Return the (x, y) coordinate for the center point of the cell that contains the specified text.  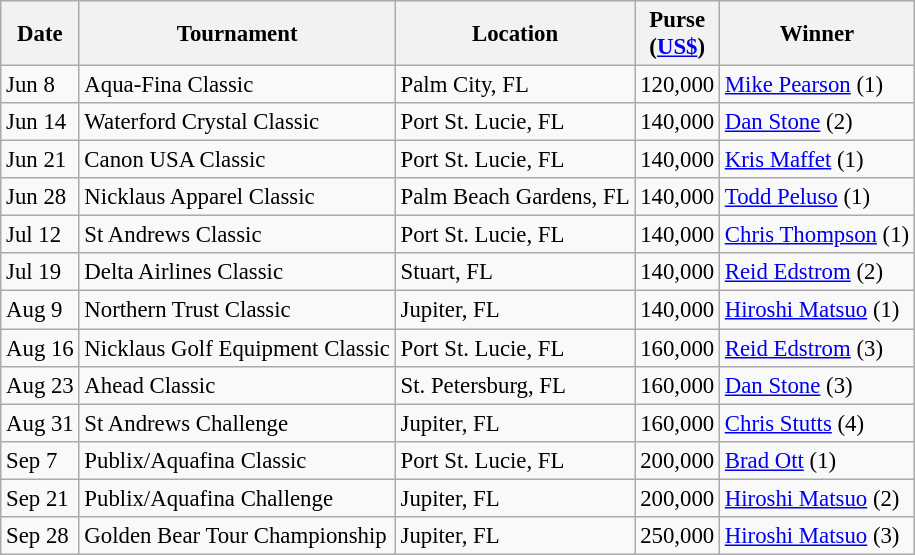
Jul 12 (40, 235)
St Andrews Classic (237, 235)
Chris Thompson (1) (818, 235)
Jun 8 (40, 85)
Canon USA Classic (237, 160)
St. Petersburg, FL (515, 385)
Sep 7 (40, 460)
Golden Bear Tour Championship (237, 536)
Jun 28 (40, 197)
Jun 14 (40, 122)
Dan Stone (3) (818, 385)
Palm Beach Gardens, FL (515, 197)
Todd Peluso (1) (818, 197)
Hiroshi Matsuo (1) (818, 310)
Jul 19 (40, 273)
Hiroshi Matsuo (3) (818, 536)
Delta Airlines Classic (237, 273)
Stuart, FL (515, 273)
Aqua-Fina Classic (237, 85)
Dan Stone (2) (818, 122)
Mike Pearson (1) (818, 85)
Chris Stutts (4) (818, 423)
Publix/Aquafina Challenge (237, 498)
Northern Trust Classic (237, 310)
Kris Maffet (1) (818, 160)
Aug 16 (40, 348)
Publix/Aquafina Classic (237, 460)
Reid Edstrom (2) (818, 273)
Nicklaus Apparel Classic (237, 197)
Hiroshi Matsuo (2) (818, 498)
Ahead Classic (237, 385)
Date (40, 34)
Sep 21 (40, 498)
Aug 9 (40, 310)
Purse(US$) (678, 34)
Nicklaus Golf Equipment Classic (237, 348)
Location (515, 34)
Palm City, FL (515, 85)
120,000 (678, 85)
Aug 31 (40, 423)
Waterford Crystal Classic (237, 122)
St Andrews Challenge (237, 423)
Brad Ott (1) (818, 460)
Winner (818, 34)
Reid Edstrom (3) (818, 348)
Aug 23 (40, 385)
Jun 21 (40, 160)
Tournament (237, 34)
250,000 (678, 536)
Sep 28 (40, 536)
